Detect which cell encompasses the target text, then output its (X, Y) center coordinate. 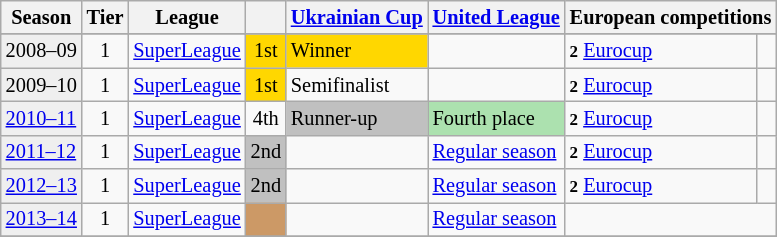
2011–12 (42, 152)
Winner (357, 51)
2010–11 (42, 118)
Semifinalist (357, 85)
Tier (106, 17)
2012–13 (42, 186)
2009–10 (42, 85)
United League (496, 17)
Runner-up (357, 118)
2008–09 (42, 51)
4th (266, 118)
Season (42, 17)
League (186, 17)
Fourth place (496, 118)
Ukrainian Cup (357, 17)
2013–14 (42, 219)
European competitions (671, 17)
